Extract the [X, Y] coordinate from the center of the cell holding the provided text.  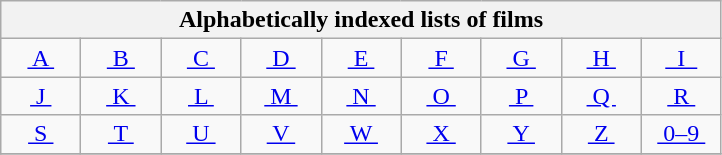
S [41, 134]
O [441, 96]
C [201, 58]
Z [601, 134]
0–9 [681, 134]
H [601, 58]
P [521, 96]
Alphabetically indexed lists of films [362, 20]
D [281, 58]
Q [601, 96]
R [681, 96]
B [121, 58]
Y [521, 134]
X [441, 134]
E [361, 58]
G [521, 58]
L [201, 96]
F [441, 58]
W [361, 134]
N [361, 96]
T [121, 134]
K [121, 96]
U [201, 134]
J [41, 96]
A [41, 58]
I [681, 58]
V [281, 134]
M [281, 96]
